Detect which cell encompasses the target text, then output its [x, y] center coordinate. 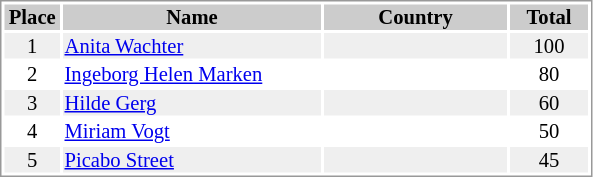
1 [32, 46]
4 [32, 131]
Ingeborg Helen Marken [192, 75]
50 [549, 131]
45 [549, 160]
Total [549, 17]
Picabo Street [192, 160]
100 [549, 46]
Country [416, 17]
60 [549, 103]
2 [32, 75]
Name [192, 17]
3 [32, 103]
Hilde Gerg [192, 103]
Anita Wachter [192, 46]
Miriam Vogt [192, 131]
80 [549, 75]
Place [32, 17]
5 [32, 160]
